Identify which cell holds the provided text, then report its (x, y) central coordinate. 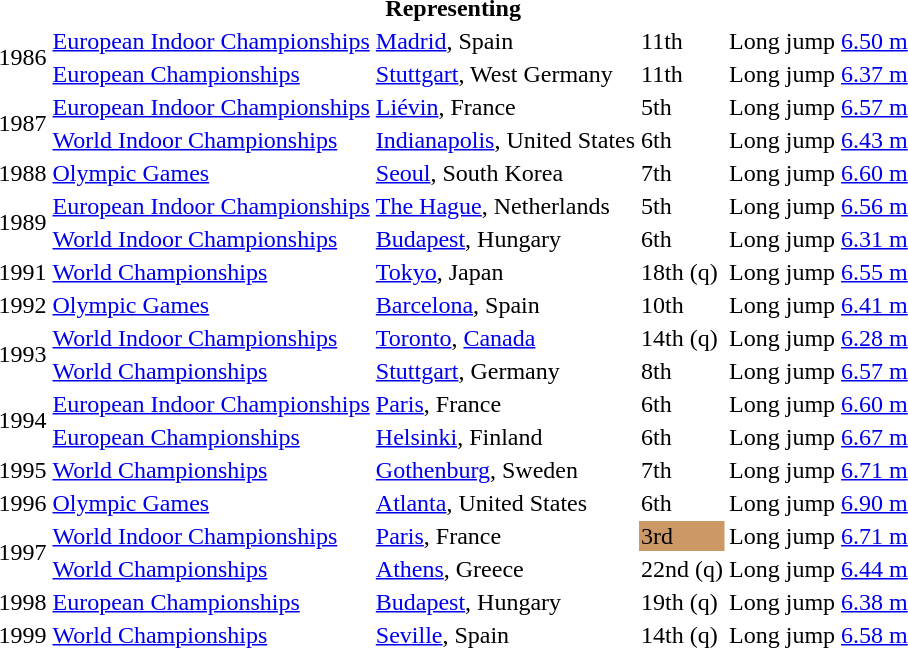
Madrid, Spain (505, 41)
Stuttgart, Germany (505, 371)
18th (q) (682, 272)
Stuttgart, West Germany (505, 74)
19th (q) (682, 602)
Indianapolis, United States (505, 140)
10th (682, 305)
Toronto, Canada (505, 338)
Liévin, France (505, 107)
Tokyo, Japan (505, 272)
3rd (682, 536)
Gothenburg, Sweden (505, 470)
22nd (q) (682, 569)
14th (q) (682, 338)
Helsinki, Finland (505, 437)
Seoul, South Korea (505, 173)
8th (682, 371)
Atlanta, United States (505, 503)
The Hague, Netherlands (505, 206)
Athens, Greece (505, 569)
Barcelona, Spain (505, 305)
